Pinpoint the cell where the given text exists, returning its [X, Y] midpoint coordinate. 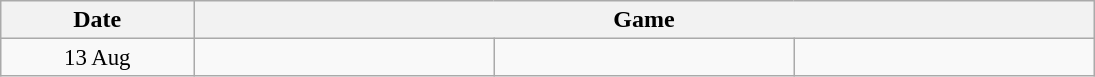
Game [644, 20]
Date [98, 20]
13 Aug [98, 58]
